Locate the cell with the specified text and output its (X, Y) center coordinate. 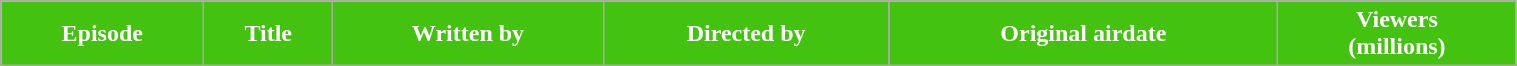
Written by (468, 34)
Original airdate (1084, 34)
Viewers(millions) (1397, 34)
Episode (102, 34)
Directed by (746, 34)
Title (268, 34)
